Find where the given text appears and provide that cell's center as (X, Y) coordinate. 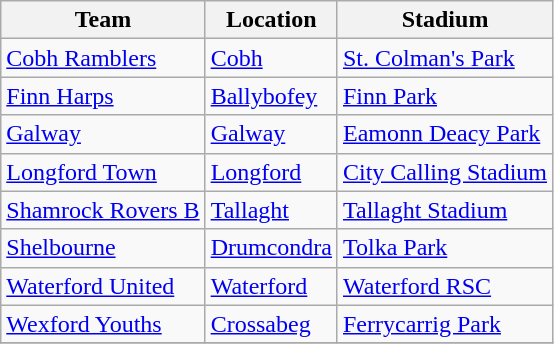
Team (103, 20)
Tallaght (271, 210)
Ballybofey (271, 96)
Shelbourne (103, 248)
Ferrycarrig Park (444, 324)
Drumcondra (271, 248)
City Calling Stadium (444, 172)
Waterford (271, 286)
Eamonn Deacy Park (444, 134)
Finn Park (444, 96)
Stadium (444, 20)
Location (271, 20)
Crossabeg (271, 324)
Finn Harps (103, 96)
Waterford United (103, 286)
Tolka Park (444, 248)
St. Colman's Park (444, 58)
Shamrock Rovers B (103, 210)
Longford Town (103, 172)
Waterford RSC (444, 286)
Wexford Youths (103, 324)
Tallaght Stadium (444, 210)
Cobh Ramblers (103, 58)
Longford (271, 172)
Cobh (271, 58)
